Return the [x, y] coordinate for the center point of the cell that contains the specified text.  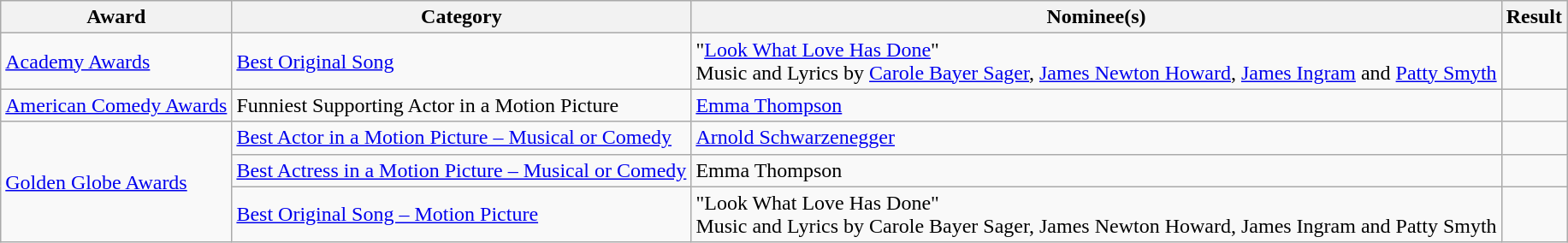
Golden Globe Awards [116, 181]
Award [116, 17]
Academy Awards [116, 62]
Best Original Song – Motion Picture [462, 214]
Best Actress in a Motion Picture – Musical or Comedy [462, 170]
Funniest Supporting Actor in a Motion Picture [462, 105]
Best Original Song [462, 62]
American Comedy Awards [116, 105]
Result [1534, 17]
Category [462, 17]
Best Actor in a Motion Picture – Musical or Comedy [462, 138]
Nominee(s) [1097, 17]
Arnold Schwarzenegger [1097, 138]
